Search for the cell housing the specified text and yield its (X, Y) center coordinate. 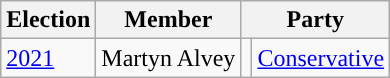
Member (168, 20)
Martyn Alvey (168, 58)
Party (316, 20)
2021 (48, 58)
Election (48, 20)
Conservative (321, 58)
